Return (X, Y) of the center of cell containing provided text 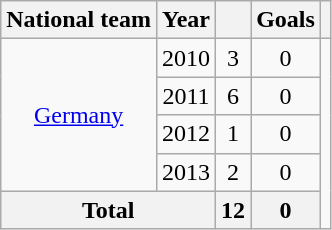
3 (234, 58)
Germany (79, 115)
2 (234, 172)
2010 (186, 58)
National team (79, 20)
1 (234, 134)
Goals (286, 20)
Year (186, 20)
12 (234, 210)
2012 (186, 134)
6 (234, 96)
2013 (186, 172)
2011 (186, 96)
Total (108, 210)
